Identify which cell holds the provided text, then report its (X, Y) central coordinate. 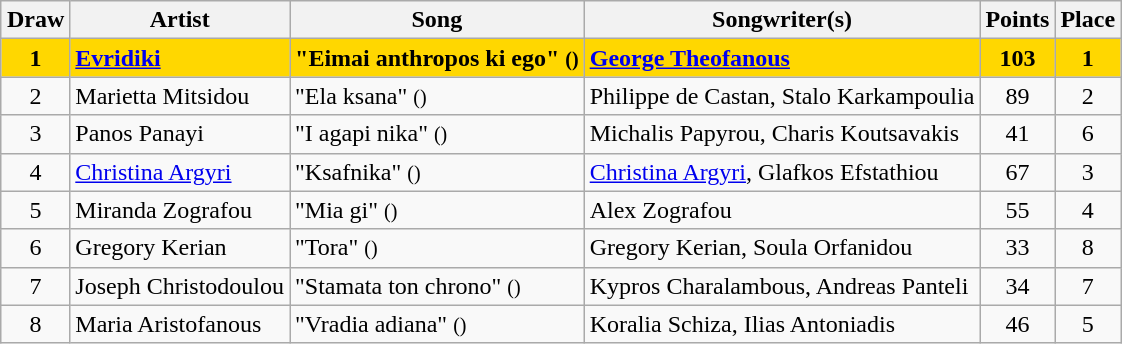
Gregory Kerian, Soula Orfanidou (782, 248)
"Tora" () (438, 248)
Songwriter(s) (782, 20)
Maria Aristofanous (180, 324)
Place (1088, 20)
103 (1018, 58)
46 (1018, 324)
Michalis Papyrou, Charis Koutsavakis (782, 134)
33 (1018, 248)
Philippe de Castan, Stalo Karkampoulia (782, 96)
34 (1018, 286)
Points (1018, 20)
Gregory Kerian (180, 248)
55 (1018, 210)
Panos Panayi (180, 134)
89 (1018, 96)
Alex Zografou (782, 210)
George Theofanous (782, 58)
Christina Argyri (180, 172)
41 (1018, 134)
Joseph Christodoulou (180, 286)
Christina Argyri, Glafkos Efstathiou (782, 172)
"Mia gi" () (438, 210)
Draw (35, 20)
"Ksafnika" () (438, 172)
"Ela ksana" () (438, 96)
Kypros Charalambous, Andreas Panteli (782, 286)
"Stamata ton chrono" () (438, 286)
"Eimai anthropos ki ego" () (438, 58)
Koralia Schiza, Ilias Antoniadis (782, 324)
Marietta Mitsidou (180, 96)
"I agapi nika" () (438, 134)
Artist (180, 20)
Miranda Zografou (180, 210)
"Vradia adiana" () (438, 324)
67 (1018, 172)
Song (438, 20)
Evridiki (180, 58)
